Determine the [X, Y] coordinate at the center of the cell enclosing the given text.  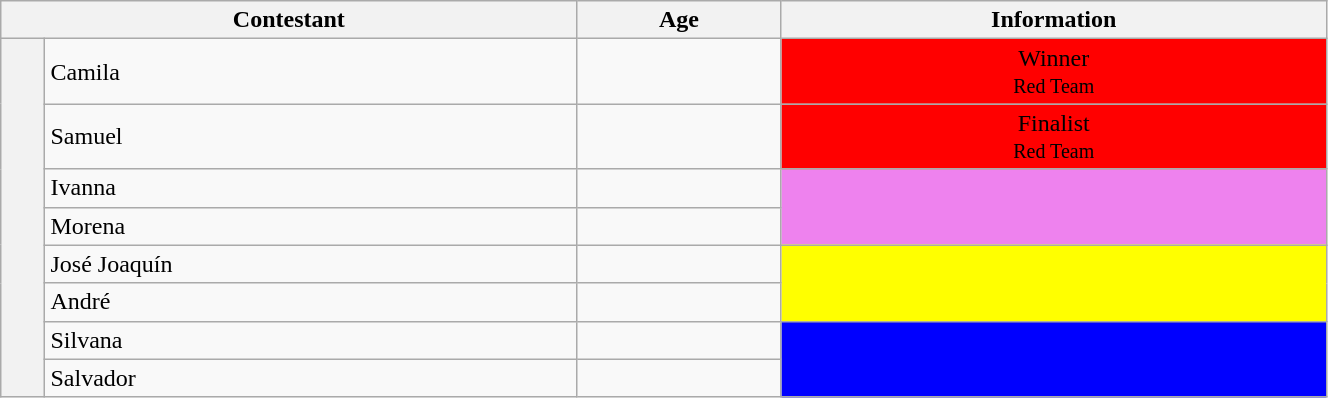
Camila [311, 72]
Age [679, 20]
Samuel [311, 136]
FinalistRed Team [1054, 136]
Morena [311, 226]
Contestant [289, 20]
WinnerRed Team [1054, 72]
José Joaquín [311, 264]
Salvador [311, 378]
Ivanna [311, 188]
Information [1054, 20]
André [311, 302]
Silvana [311, 340]
